Scan for the cell matching the given text and deliver its [x, y] coordinate at center. 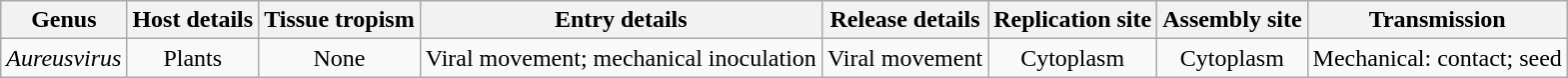
Viral movement [904, 58]
Assembly site [1232, 20]
None [340, 58]
Aureusvirus [64, 58]
Plants [193, 58]
Transmission [1437, 20]
Genus [64, 20]
Replication site [1073, 20]
Viral movement; mechanical inoculation [621, 58]
Tissue tropism [340, 20]
Mechanical: contact; seed [1437, 58]
Entry details [621, 20]
Release details [904, 20]
Host details [193, 20]
